Capture the cell that displays the provided text and extract its (X, Y) central coordinate. 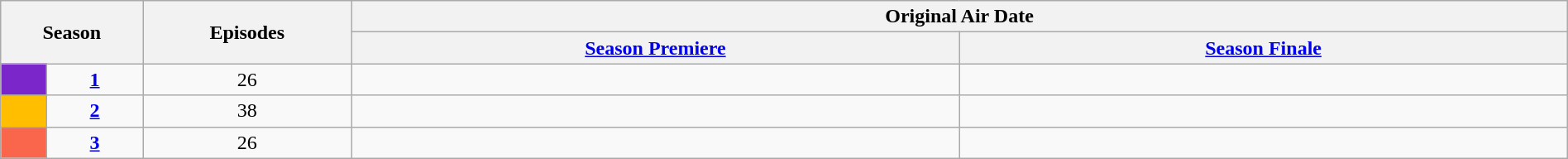
Original Air Date (959, 17)
Season Finale (1264, 48)
Season Premiere (655, 48)
1 (94, 79)
Episodes (247, 32)
Season (72, 32)
38 (247, 111)
2 (94, 111)
3 (94, 142)
